Search for the cell housing the specified text and yield its [x, y] center coordinate. 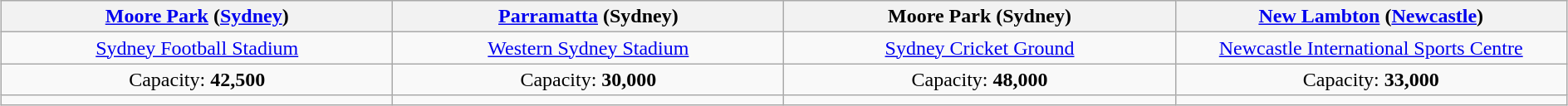
Capacity: 42,500 [198, 79]
Western Sydney Stadium [588, 48]
Sydney Cricket Ground [980, 48]
Parramatta (Sydney) [588, 17]
Sydney Football Stadium [198, 48]
New Lambton (Newcastle) [1370, 17]
Newcastle International Sports Centre [1370, 48]
Capacity: 33,000 [1370, 79]
Capacity: 30,000 [588, 79]
Capacity: 48,000 [980, 79]
